Determine the (X, Y) coordinate at the center of the cell enclosing the given text.  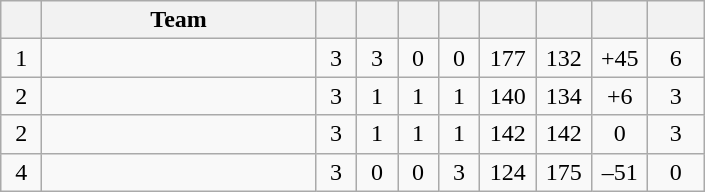
132 (564, 58)
Team (179, 20)
175 (564, 172)
6 (676, 58)
134 (564, 96)
4 (22, 172)
177 (508, 58)
124 (508, 172)
140 (508, 96)
–51 (620, 172)
+45 (620, 58)
+6 (620, 96)
